Identify which cell holds the provided text, then report its (X, Y) central coordinate. 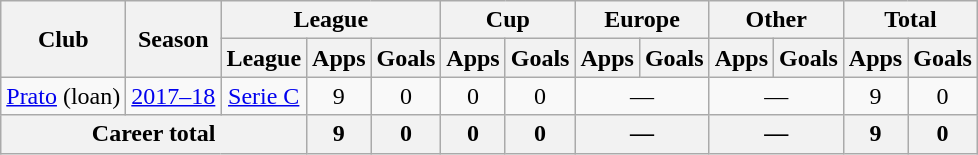
2017–18 (174, 96)
Club (64, 39)
Cup (508, 20)
Career total (154, 134)
Europe (642, 20)
Season (174, 39)
Prato (loan) (64, 96)
Serie C (264, 96)
Other (776, 20)
Total (910, 20)
